Detect which cell encompasses the target text, then output its [X, Y] center coordinate. 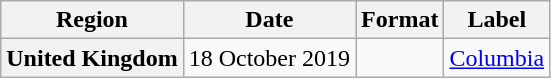
United Kingdom [92, 58]
Label [497, 20]
Date [269, 20]
Format [400, 20]
18 October 2019 [269, 58]
Region [92, 20]
Columbia [497, 58]
